Return the (X, Y) coordinate for the center point of the cell that contains the specified text.  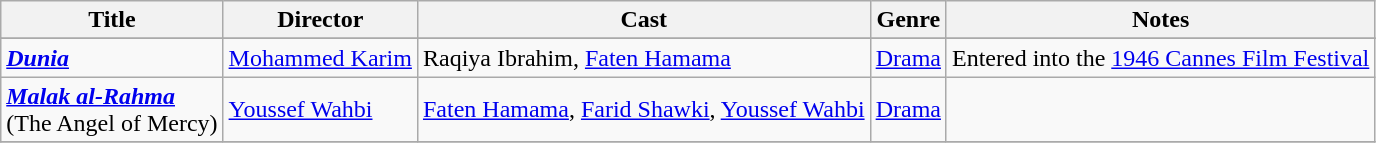
Notes (1160, 20)
Director (320, 20)
Dunia (112, 58)
Faten Hamama, Farid Shawki, Youssef Wahbi (644, 110)
Raqiya Ibrahim, Faten Hamama (644, 58)
Entered into the 1946 Cannes Film Festival (1160, 58)
Title (112, 20)
Cast (644, 20)
Genre (908, 20)
Youssef Wahbi (320, 110)
Mohammed Karim (320, 58)
Malak al-Rahma(The Angel of Mercy) (112, 110)
